Provide the (x, y) coordinate of the cell's center where the given text is located.  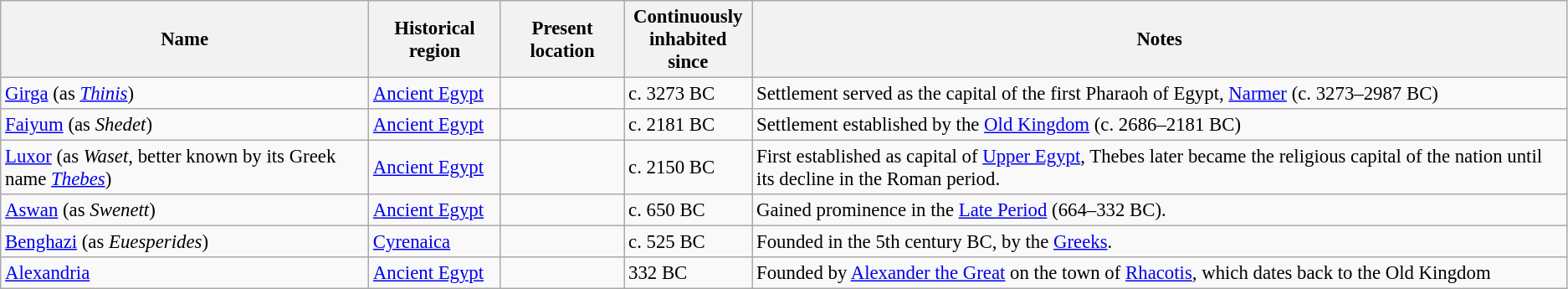
c. 3273 BC (688, 94)
Luxor (as Waset, better known by its Greek name Thebes) (185, 168)
First established as capital of Upper Egypt, Thebes later became the religious capital of the nation until its decline in the Roman period. (1160, 168)
c. 2181 BC (688, 125)
Benghazi (as Euesperides) (185, 242)
Present location (562, 39)
c. 525 BC (688, 242)
Name (185, 39)
Historical region (435, 39)
Gained prominence in the Late Period (664–332 BC). (1160, 210)
Girga (as Thinis) (185, 94)
Cyrenaica (435, 242)
Settlement served as the capital of the first Pharaoh of Egypt, Narmer (c. 3273–2987 BC) (1160, 94)
c. 650 BC (688, 210)
c. 2150 BC (688, 168)
Continuouslyinhabited since (688, 39)
Aswan (as Swenett) (185, 210)
Settlement established by the Old Kingdom (c. 2686–2181 BC) (1160, 125)
Founded in the 5th century BC, by the Greeks. (1160, 242)
Faiyum (as Shedet) (185, 125)
Notes (1160, 39)
